Detect which cell encompasses the target text, then output its (X, Y) center coordinate. 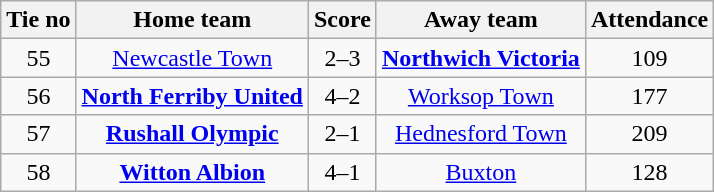
128 (649, 172)
Buxton (480, 172)
Newcastle Town (192, 58)
Rushall Olympic (192, 134)
Witton Albion (192, 172)
2–3 (342, 58)
4–2 (342, 96)
Score (342, 20)
Worksop Town (480, 96)
Tie no (38, 20)
Northwich Victoria (480, 58)
55 (38, 58)
Attendance (649, 20)
56 (38, 96)
4–1 (342, 172)
177 (649, 96)
Away team (480, 20)
2–1 (342, 134)
57 (38, 134)
58 (38, 172)
Hednesford Town (480, 134)
Home team (192, 20)
109 (649, 58)
209 (649, 134)
North Ferriby United (192, 96)
